Output the (x, y) coordinate of the center of the cell containing the given text.  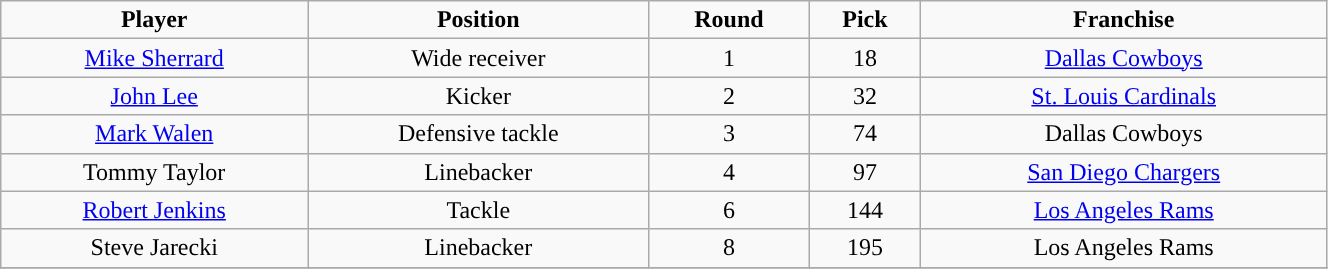
Mark Walen (154, 134)
2 (729, 96)
Tackle (478, 210)
Player (154, 20)
97 (865, 172)
144 (865, 210)
Robert Jenkins (154, 210)
Mike Sherrard (154, 58)
8 (729, 248)
Wide receiver (478, 58)
Round (729, 20)
St. Louis Cardinals (1124, 96)
32 (865, 96)
195 (865, 248)
San Diego Chargers (1124, 172)
John Lee (154, 96)
3 (729, 134)
Position (478, 20)
6 (729, 210)
18 (865, 58)
Tommy Taylor (154, 172)
Kicker (478, 96)
Franchise (1124, 20)
Pick (865, 20)
Defensive tackle (478, 134)
Steve Jarecki (154, 248)
1 (729, 58)
74 (865, 134)
4 (729, 172)
